Return (x, y) of the center of cell containing provided text 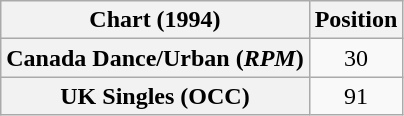
Canada Dance/Urban (RPM) (155, 58)
30 (356, 58)
Position (356, 20)
UK Singles (OCC) (155, 96)
91 (356, 96)
Chart (1994) (155, 20)
